From the cell containing the given text, extract its center point as [X, Y] coordinate. 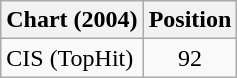
CIS (TopHit) [72, 58]
Chart (2004) [72, 20]
92 [190, 58]
Position [190, 20]
